Return the [X, Y] coordinate for the center point of the cell that contains the specified text.  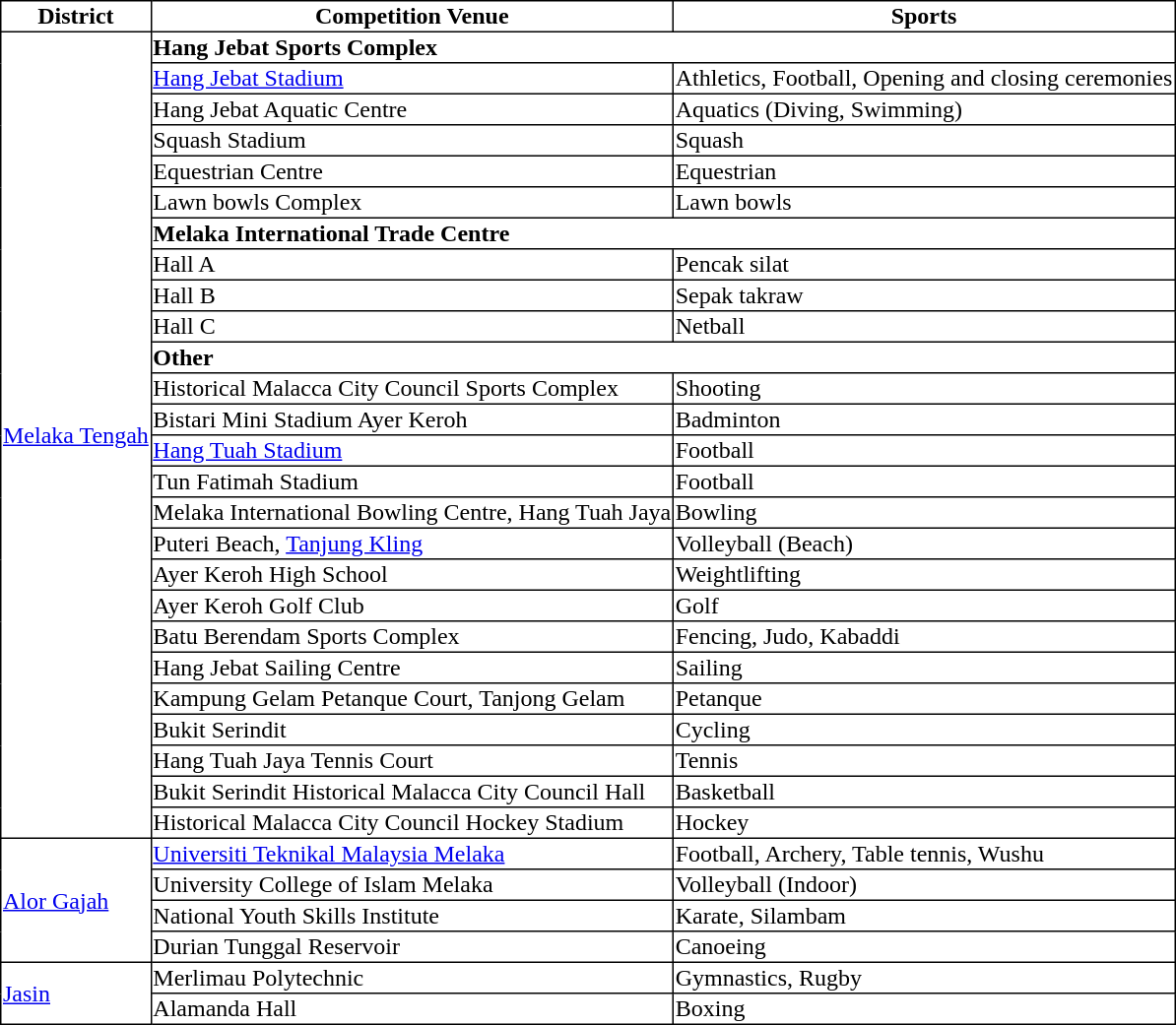
Squash [924, 141]
Hang Jebat Sports Complex [662, 47]
Other [662, 357]
Jasin [76, 993]
Hockey [924, 823]
Gymnastics, Rugby [924, 978]
Bukit Serindit Historical Malacca City Council Hall [412, 792]
Fencing, Judo, Kabaddi [924, 637]
Equestrian Centre [412, 171]
Merlimau Polytechnic [412, 978]
Hall B [412, 295]
Lawn bowls Complex [412, 203]
Universiti Teknikal Malaysia Melaka [412, 854]
Bukit Serindit [412, 730]
Cycling [924, 730]
Puteri Beach, Tanjung Kling [412, 544]
Melaka Tengah [76, 435]
Kampung Gelam Petanque Court, Tanjong Gelam [412, 699]
Aquatics (Diving, Swimming) [924, 109]
Melaka International Trade Centre [662, 233]
Hang Jebat Sailing Centre [412, 668]
Canoeing [924, 947]
Badminton [924, 419]
Tun Fatimah Stadium [412, 481]
Boxing [924, 1009]
Historical Malacca City Council Hockey Stadium [412, 823]
Golf [924, 606]
National Youth Skills Institute [412, 916]
Alamanda Hall [412, 1009]
Basketball [924, 792]
Hang Tuah Jaya Tennis Court [412, 761]
Ayer Keroh High School [412, 575]
Hall A [412, 265]
Sailing [924, 668]
Hang Tuah Stadium [412, 451]
Bistari Mini Stadium Ayer Keroh [412, 419]
Durian Tunggal Reservoir [412, 947]
Batu Berendam Sports Complex [412, 637]
Ayer Keroh Golf Club [412, 606]
Weightlifting [924, 575]
Hang Jebat Stadium [412, 79]
Petanque [924, 699]
Bowling [924, 513]
Volleyball (Beach) [924, 544]
Equestrian [924, 171]
Squash Stadium [412, 141]
Competition Venue [412, 17]
Lawn bowls [924, 203]
Historical Malacca City Council Sports Complex [412, 389]
Athletics, Football, Opening and closing ceremonies [924, 79]
Sports [924, 17]
Hang Jebat Aquatic Centre [412, 109]
Melaka International Bowling Centre, Hang Tuah Jaya [412, 513]
Football, Archery, Table tennis, Wushu [924, 854]
Shooting [924, 389]
Karate, Silambam [924, 916]
Hall C [412, 327]
Volleyball (Indoor) [924, 885]
Alor Gajah [76, 900]
Sepak takraw [924, 295]
Pencak silat [924, 265]
Tennis [924, 761]
University College of Islam Melaka [412, 885]
Netball [924, 327]
District [76, 17]
